For the text-containing cell, return its midpoint in (X, Y) coordinate format. 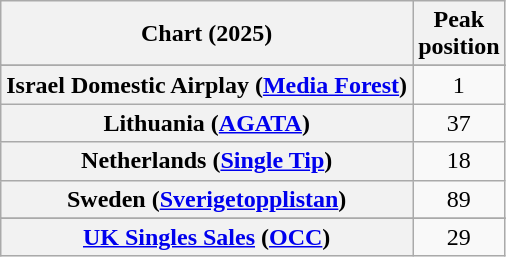
29 (459, 237)
Peakposition (459, 34)
Israel Domestic Airplay (Media Forest) (207, 85)
Lithuania (AGATA) (207, 123)
1 (459, 85)
Sweden (Sverigetopplistan) (207, 199)
UK Singles Sales (OCC) (207, 237)
Chart (2025) (207, 34)
89 (459, 199)
18 (459, 161)
37 (459, 123)
Netherlands (Single Tip) (207, 161)
